From the cell containing the given text, extract its center point as (X, Y) coordinate. 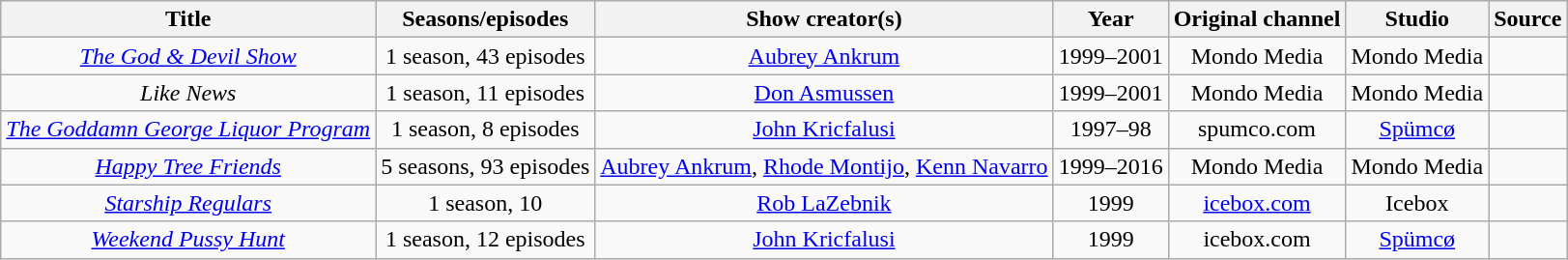
1 season, 8 episodes (485, 130)
Studio (1417, 19)
Rob LaZebnik (824, 203)
Icebox (1417, 203)
Original channel (1257, 19)
1 season, 12 episodes (485, 240)
5 seasons, 93 episodes (485, 166)
Weekend Pussy Hunt (188, 240)
1 season, 11 episodes (485, 93)
1997–98 (1111, 130)
spumco.com (1257, 130)
Source (1528, 19)
The Goddamn George Liquor Program (188, 130)
1 season, 43 episodes (485, 56)
Don Asmussen (824, 93)
Title (188, 19)
Aubrey Ankrum (824, 56)
Happy Tree Friends (188, 166)
Show creator(s) (824, 19)
Aubrey Ankrum, Rhode Montijo, Kenn Navarro (824, 166)
The God & Devil Show (188, 56)
1999–2016 (1111, 166)
Year (1111, 19)
Like News (188, 93)
1 season, 10 (485, 203)
Starship Regulars (188, 203)
Seasons/episodes (485, 19)
